Detect which cell encompasses the target text, then output its [x, y] center coordinate. 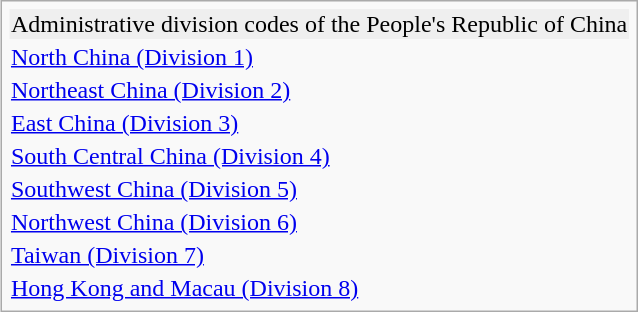
Taiwan (Division 7) [318, 255]
Hong Kong and Macau (Division 8) [318, 288]
Northwest China (Division 6) [318, 222]
South Central China (Division 4) [318, 156]
Administrative division codes of the People's Republic of China [318, 24]
North China (Division 1) [318, 57]
Southwest China (Division 5) [318, 189]
East China (Division 3) [318, 123]
Northeast China (Division 2) [318, 90]
